From the cell containing the given text, extract its center point as [x, y] coordinate. 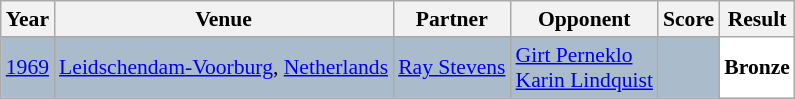
Leidschendam-Voorburg, Netherlands [224, 68]
Venue [224, 19]
Score [688, 19]
Bronze [757, 68]
Ray Stevens [452, 68]
1969 [28, 68]
Year [28, 19]
Opponent [584, 19]
Girt Perneklo Karin Lindquist [584, 68]
Result [757, 19]
Partner [452, 19]
